Search for the cell housing the specified text and yield its (X, Y) center coordinate. 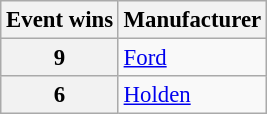
Event wins (60, 20)
Ford (192, 58)
Holden (192, 95)
9 (60, 58)
Manufacturer (192, 20)
6 (60, 95)
